Locate the cell with the specified text and output its [x, y] center coordinate. 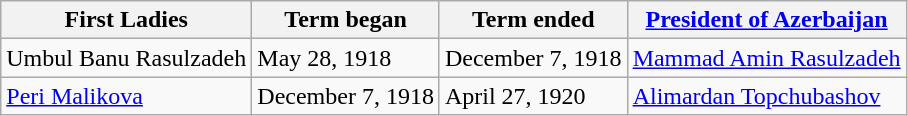
First Ladies [126, 20]
Term began [346, 20]
May 28, 1918 [346, 58]
April 27, 1920 [533, 96]
Alimardan Topchubashov [766, 96]
President of Azerbaijan [766, 20]
Mammad Amin Rasulzadeh [766, 58]
Term ended [533, 20]
Umbul Banu Rasulzadeh [126, 58]
Peri Malikova [126, 96]
